Return [X, Y] of the center of cell containing provided text 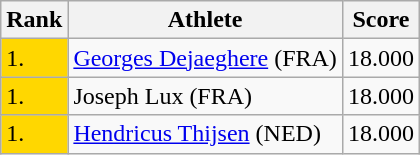
Joseph Lux (FRA) [206, 96]
Athlete [206, 20]
Rank [34, 20]
Georges Dejaeghere (FRA) [206, 58]
Score [380, 20]
Hendricus Thijsen (NED) [206, 134]
